Capture the cell that displays the provided text and extract its [x, y] central coordinate. 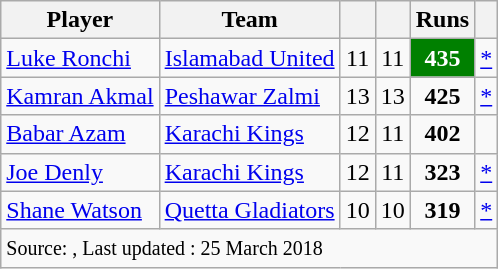
Runs [442, 20]
Babar Azam [80, 134]
319 [442, 210]
Quetta Gladiators [250, 210]
Islamabad United [250, 58]
425 [442, 96]
323 [442, 172]
Shane Watson [80, 210]
402 [442, 134]
Luke Ronchi [80, 58]
Source: , Last updated : 25 March 2018 [250, 248]
Team [250, 20]
Peshawar Zalmi [250, 96]
Kamran Akmal [80, 96]
435 [442, 58]
Player [80, 20]
Joe Denly [80, 172]
